Detect which cell encompasses the target text, then output its (X, Y) center coordinate. 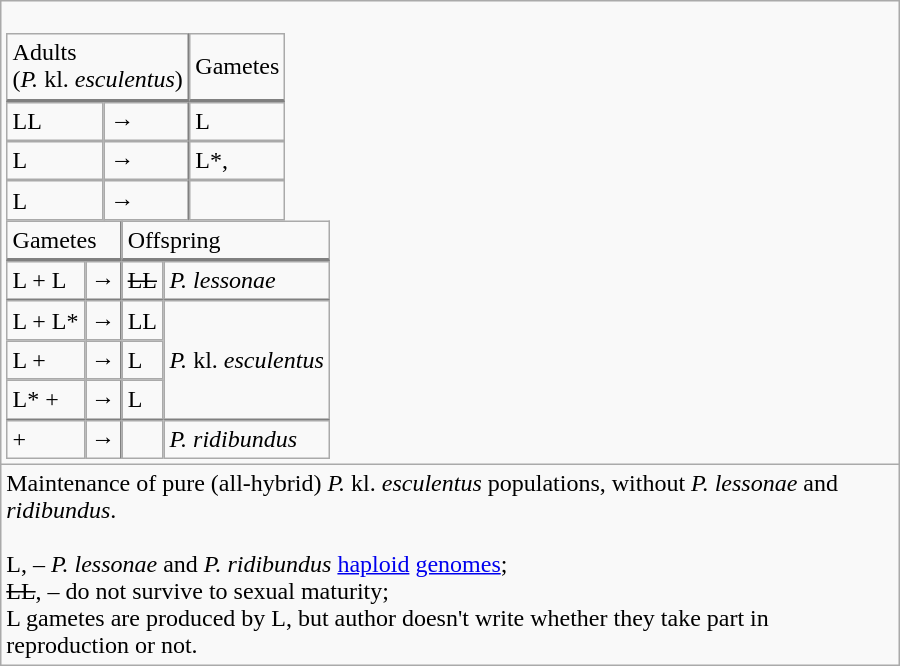
L + (46, 360)
L + L (46, 281)
L*, (238, 161)
P. ridibundus (246, 439)
L + L* (46, 321)
P. kl. esculentus (246, 360)
+ (46, 439)
P. lessonae (246, 281)
Adults(P. kl. esculentus) (98, 67)
Offspring (226, 240)
L* + (46, 400)
